Pinpoint the cell where the given text exists, returning its (X, Y) midpoint coordinate. 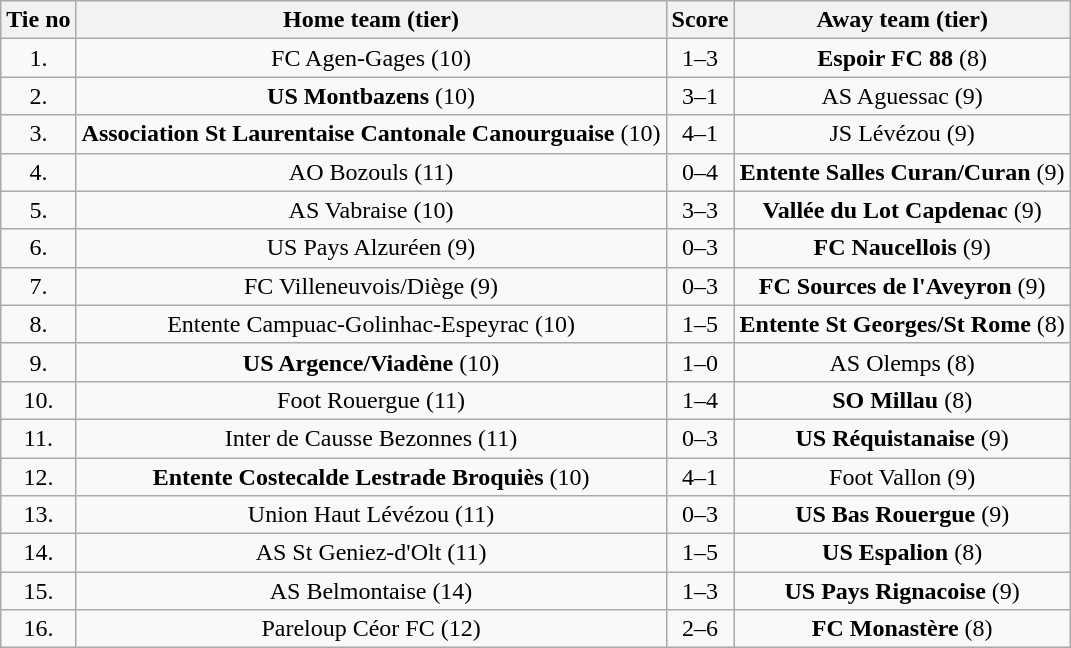
7. (38, 286)
US Pays Alzuréen (9) (371, 248)
Espoir FC 88 (8) (902, 58)
US Bas Rouergue (9) (902, 515)
Entente Salles Curan/Curan (9) (902, 172)
1–4 (700, 400)
0–4 (700, 172)
8. (38, 324)
FC Villeneuvois/Diège (9) (371, 286)
FC Monastère (8) (902, 629)
US Pays Rignacoise (9) (902, 591)
AS Aguessac (9) (902, 96)
Entente St Georges/St Rome (8) (902, 324)
4. (38, 172)
13. (38, 515)
Association St Laurentaise Cantonale Canourguaise (10) (371, 134)
AS St Geniez-d'Olt (11) (371, 553)
Home team (tier) (371, 20)
16. (38, 629)
3. (38, 134)
Entente Costecalde Lestrade Broquiès (10) (371, 477)
9. (38, 362)
12. (38, 477)
US Argence/Viadène (10) (371, 362)
3–1 (700, 96)
Away team (tier) (902, 20)
AS Belmontaise (14) (371, 591)
5. (38, 210)
Vallée du Lot Capdenac (9) (902, 210)
FC Sources de l'Aveyron (9) (902, 286)
1. (38, 58)
JS Lévézou (9) (902, 134)
US Montbazens (10) (371, 96)
10. (38, 400)
AS Olemps (8) (902, 362)
US Réquistanaise (9) (902, 438)
AS Vabraise (10) (371, 210)
2–6 (700, 629)
15. (38, 591)
2. (38, 96)
FC Naucellois (9) (902, 248)
Score (700, 20)
Foot Rouergue (11) (371, 400)
SO Millau (8) (902, 400)
3–3 (700, 210)
AO Bozouls (11) (371, 172)
1–0 (700, 362)
6. (38, 248)
Union Haut Lévézou (11) (371, 515)
Pareloup Céor FC (12) (371, 629)
Inter de Causse Bezonnes (11) (371, 438)
Tie no (38, 20)
Entente Campuac-Golinhac-Espeyrac (10) (371, 324)
US Espalion (8) (902, 553)
14. (38, 553)
FC Agen-Gages (10) (371, 58)
Foot Vallon (9) (902, 477)
11. (38, 438)
